Return the [x, y] coordinate for the center point of the cell that contains the specified text.  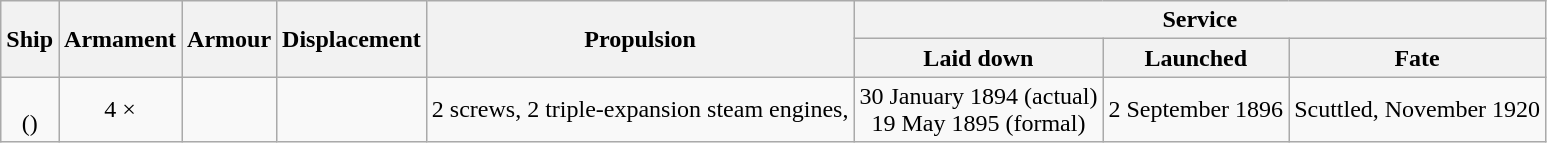
4 × [120, 110]
Scuttled, November 1920 [1418, 110]
Launched [1196, 58]
2 screws, 2 triple-expansion steam engines, [640, 110]
Armour [230, 39]
Fate [1418, 58]
2 September 1896 [1196, 110]
Service [1200, 20]
30 January 1894 (actual)19 May 1895 (formal) [978, 110]
() [30, 110]
Displacement [352, 39]
Armament [120, 39]
Laid down [978, 58]
Propulsion [640, 39]
Ship [30, 39]
